Scan for the cell matching the given text and deliver its [X, Y] coordinate at center. 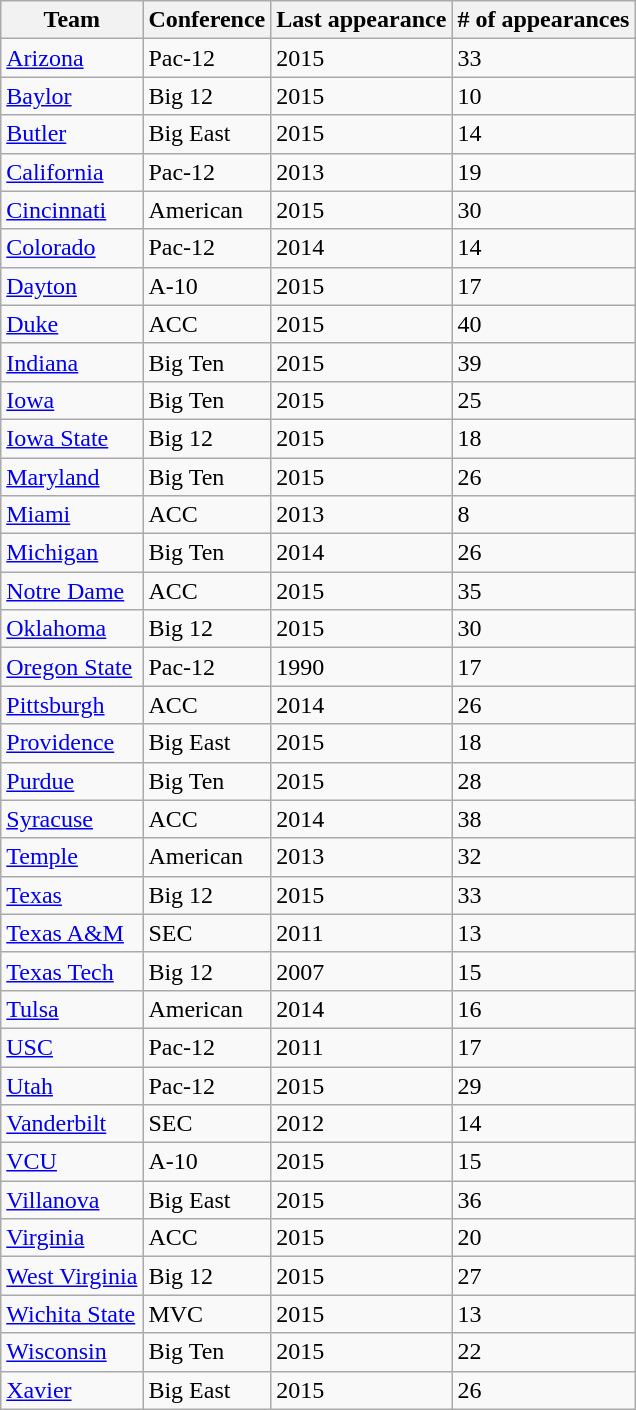
Colorado [72, 248]
Virginia [72, 1238]
35 [544, 591]
19 [544, 172]
Cincinnati [72, 210]
Vanderbilt [72, 1124]
22 [544, 1352]
16 [544, 1009]
25 [544, 400]
Texas [72, 895]
Last appearance [362, 20]
Oklahoma [72, 629]
40 [544, 324]
Wisconsin [72, 1352]
Utah [72, 1085]
Team [72, 20]
Oregon State [72, 667]
27 [544, 1276]
Iowa [72, 400]
USC [72, 1047]
29 [544, 1085]
California [72, 172]
Syracuse [72, 819]
Duke [72, 324]
Butler [72, 134]
1990 [362, 667]
Indiana [72, 362]
Tulsa [72, 1009]
2012 [362, 1124]
Villanova [72, 1200]
38 [544, 819]
2007 [362, 971]
10 [544, 96]
Xavier [72, 1390]
28 [544, 781]
VCU [72, 1162]
Texas A&M [72, 933]
Iowa State [72, 438]
Wichita State [72, 1314]
Michigan [72, 553]
Purdue [72, 781]
# of appearances [544, 20]
Maryland [72, 477]
39 [544, 362]
8 [544, 515]
Providence [72, 743]
20 [544, 1238]
Temple [72, 857]
Baylor [72, 96]
Notre Dame [72, 591]
Conference [207, 20]
West Virginia [72, 1276]
32 [544, 857]
Dayton [72, 286]
Pittsburgh [72, 705]
Arizona [72, 58]
Texas Tech [72, 971]
MVC [207, 1314]
36 [544, 1200]
Miami [72, 515]
